Return the [X, Y] coordinate for the center point of the cell that contains the specified text.  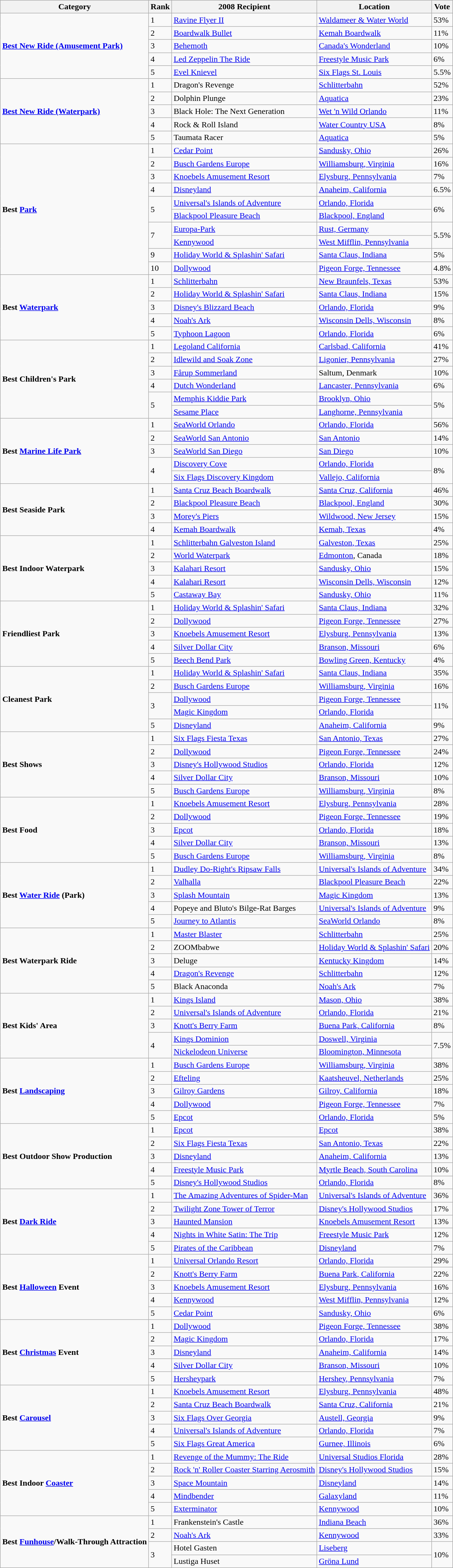
Deluge [244, 960]
Myrtle Beach, South Carolina [374, 1169]
Carlsbad, California [374, 346]
The Amazing Adventures of Spider-Man [244, 1195]
Best Shows [74, 764]
Idlewild and Soak Zone [244, 359]
46% [442, 490]
Best Waterpark [74, 307]
Saltum, Denmark [374, 372]
San Diego [374, 451]
Europa-Park [244, 229]
Six Flags Great America [244, 1444]
Rank [160, 7]
Led Zeppelin The Ride [244, 59]
Langhorne, Pennsylvania [374, 412]
Ligonier, Pennsylvania [374, 359]
23% [442, 98]
Cleanest Park [74, 699]
Best Outdoor Show Production [74, 1156]
SeaWorld San Antonio [244, 438]
Category [74, 7]
Wet 'n Wild Orlando [374, 111]
Best Water Ride (Park) [74, 895]
Six Flags St. Louis [374, 72]
2008 Recipient [244, 7]
Gilroy Gardens [244, 1091]
Best Waterpark Ride [74, 960]
Popeye and Bluto's Bilge-Rat Barges [244, 908]
48% [442, 1391]
Valhalla [244, 882]
Disney's Blizzard Beach [244, 307]
Best Food [74, 830]
Discovery Cove [244, 464]
Best Funhouse/Walk-Through Attraction [74, 1542]
Hotel Gasten [244, 1548]
Black Anaconda [244, 986]
New Braunfels, Texas [374, 281]
Best Indoor Coaster [74, 1483]
Best Dark Ride [74, 1221]
Best Kids' Area [74, 1026]
Haunted Mansion [244, 1222]
52% [442, 85]
Behemoth [244, 46]
Galveston, Texas [374, 542]
Bloomington, Minnesota [374, 1052]
Ravine Flyer II [244, 20]
Kentucky Kingdom [374, 960]
Master Blaster [244, 934]
Kemah, Texas [374, 529]
Dolphin Plunge [244, 98]
Vallejo, California [374, 477]
Brooklyn, Ohio [374, 399]
Evel Knievel [244, 72]
10 [160, 268]
56% [442, 425]
Best Seaside Park [74, 510]
Best New Ride (Waterpark) [74, 111]
Rock & Roll Island [244, 124]
Best Children's Park [74, 379]
Dudley Do-Right's Ripsaw Falls [244, 869]
35% [442, 673]
Gurnee, Illinois [374, 1444]
Typhoon Lagoon [244, 333]
Indiana Beach [374, 1522]
Universal Studios Florida [374, 1457]
Hersheypark [244, 1378]
4.8% [442, 268]
9 [160, 255]
20% [442, 947]
Best Indoor Waterpark [74, 568]
Edmonton, Canada [374, 555]
Legoland California [244, 346]
Boardwalk Bullet [244, 33]
Twilight Zone Tower of Terror [244, 1208]
Canada's Wonderland [374, 46]
ZOOMbabwe [244, 947]
Galaxyland [374, 1496]
Best Landscaping [74, 1091]
29% [442, 1261]
Doswell, Virginia [374, 1039]
SeaWorld San Diego [244, 451]
Kings Island [244, 1000]
Pirates of the Caribbean [244, 1248]
Mindbender [244, 1496]
Beech Bend Park [244, 660]
Rock 'n' Roller Coaster Starring Aerosmith [244, 1470]
Frankenstein's Castle [244, 1522]
Austell, Georgia [374, 1418]
41% [442, 346]
Castaway Bay [244, 595]
34% [442, 869]
Universal Orlando Resort [244, 1261]
30% [442, 503]
Six Flags Over Georgia [244, 1418]
Kaatsheuvel, Netherlands [374, 1078]
24% [442, 751]
Vote [442, 7]
Schlitterbahn Galveston Island [244, 542]
Water Country USA [374, 124]
Revenge of the Mummy: The Ride [244, 1457]
Memphis Kiddie Park [244, 399]
Sesame Place [244, 412]
Gröna Lund [374, 1561]
Gilroy, California [374, 1091]
Best Park [74, 209]
Best Marine Life Park [74, 451]
Hershey, Pennsylvania [374, 1378]
Six Flags Discovery Kingdom [244, 477]
Journey to Atlantis [244, 921]
19% [442, 817]
Lustiga Huset [244, 1561]
32% [442, 608]
33% [442, 1535]
Bowling Green, Kentucky [374, 660]
Best Christmas Event [74, 1352]
Efteling [244, 1078]
Best Halloween Event [74, 1287]
7 [160, 235]
Liseberg [374, 1548]
Mason, Ohio [374, 1000]
San Antonio [374, 438]
Rust, Germany [374, 229]
Morey's Piers [244, 516]
Nights in White Satin: The Trip [244, 1235]
Taumata Racer [244, 137]
Exterminator [244, 1509]
7.5% [442, 1045]
Wildwood, New Jersey [374, 516]
Splash Mountain [244, 895]
6.5% [442, 190]
Friendliest Park [74, 634]
Black Hole: The Next Generation [244, 111]
Fårup Sommerland [244, 372]
Waldameer & Water World [374, 20]
Location [374, 7]
Kings Dominion [244, 1039]
26% [442, 150]
World Waterpark [244, 555]
Nickelodeon Universe [244, 1052]
Best New Ride (Amusement Park) [74, 46]
Best Carousel [74, 1417]
Dutch Wonderland [244, 386]
Space Mountain [244, 1483]
Lancaster, Pennsylvania [374, 386]
